Identify which cell holds the provided text, then report its (X, Y) central coordinate. 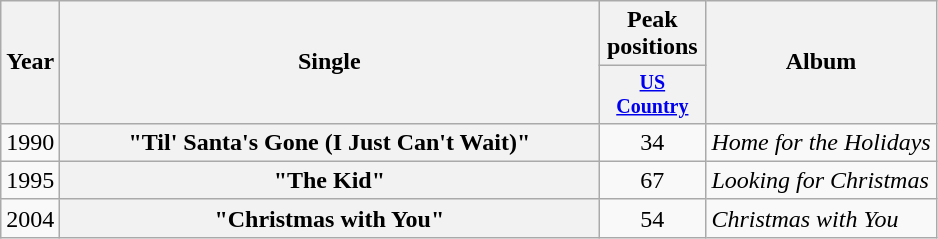
1990 (30, 142)
34 (652, 142)
Album (821, 62)
Year (30, 62)
1995 (30, 180)
Christmas with You (821, 218)
US Country (652, 94)
54 (652, 218)
67 (652, 180)
2004 (30, 218)
Home for the Holidays (821, 142)
"Christmas with You" (330, 218)
"Til' Santa's Gone (I Just Can't Wait)" (330, 142)
"The Kid" (330, 180)
Looking for Christmas (821, 180)
Single (330, 62)
Peak positions (652, 34)
